Provide the (X, Y) coordinate of the cell's center where the given text is located.  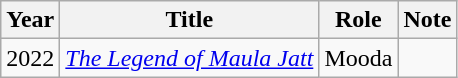
Role (358, 20)
Year (30, 20)
2022 (30, 58)
Title (190, 20)
Note (428, 20)
Mooda (358, 58)
The Legend of Maula Jatt (190, 58)
